Scan for the cell matching the given text and deliver its [x, y] coordinate at center. 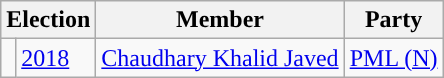
Election [48, 20]
Member [220, 20]
2018 [56, 58]
PML (N) [394, 58]
Party [394, 20]
Chaudhary Khalid Javed [220, 58]
